Provide the (X, Y) coordinate of the cell's center where the given text is located.  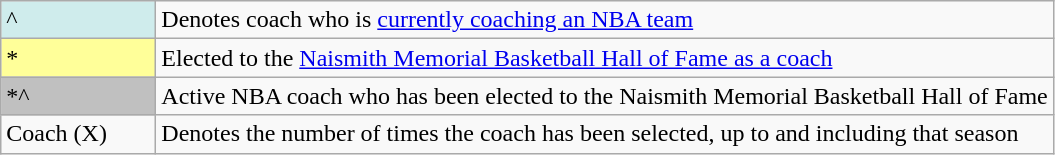
Denotes the number of times the coach has been selected, up to and including that season (604, 134)
Coach (X) (78, 134)
* (78, 58)
Active NBA coach who has been elected to the Naismith Memorial Basketball Hall of Fame (604, 96)
Elected to the Naismith Memorial Basketball Hall of Fame as a coach (604, 58)
^ (78, 20)
Denotes coach who is currently coaching an NBA team (604, 20)
*^ (78, 96)
